Output the [x, y] coordinate of the center of the cell containing the given text.  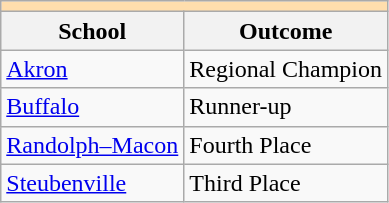
Outcome [286, 31]
Akron [92, 69]
Runner-up [286, 107]
Steubenville [92, 183]
Buffalo [92, 107]
Randolph–Macon [92, 145]
Regional Champion [286, 69]
School [92, 31]
Third Place [286, 183]
Fourth Place [286, 145]
